Identify which cell holds the provided text, then report its [X, Y] central coordinate. 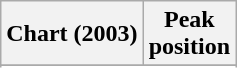
Chart (2003) [72, 34]
Peak position [189, 34]
